From the cell containing the given text, extract its center point as (x, y) coordinate. 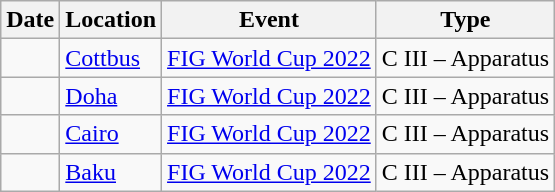
Cottbus (111, 58)
Type (465, 20)
Doha (111, 96)
Cairo (111, 134)
Date (30, 20)
Baku (111, 172)
Event (270, 20)
Location (111, 20)
